Locate the cell with the specified text and output its (X, Y) center coordinate. 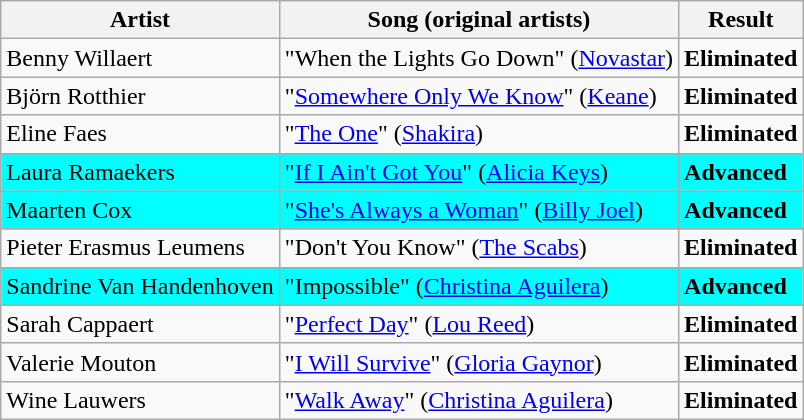
Björn Rotthier (140, 96)
"I Will Survive" (Gloria Gaynor) (478, 362)
Sarah Cappaert (140, 324)
"Perfect Day" (Lou Reed) (478, 324)
"She's Always a Woman" (Billy Joel) (478, 210)
Laura Ramaekers (140, 172)
"If I Ain't Got You" (Alicia Keys) (478, 172)
Result (741, 20)
"Somewhere Only We Know" (Keane) (478, 96)
Valerie Mouton (140, 362)
"Impossible" (Christina Aguilera) (478, 286)
Maarten Cox (140, 210)
"When the Lights Go Down" (Novastar) (478, 58)
Sandrine Van Handenhoven (140, 286)
Wine Lauwers (140, 400)
"Don't You Know" (The Scabs) (478, 248)
"The One" (Shakira) (478, 134)
Artist (140, 20)
Eline Faes (140, 134)
Song (original artists) (478, 20)
"Walk Away" (Christina Aguilera) (478, 400)
Pieter Erasmus Leumens (140, 248)
Benny Willaert (140, 58)
